Extract the (x, y) coordinate from the center of the cell holding the provided text.  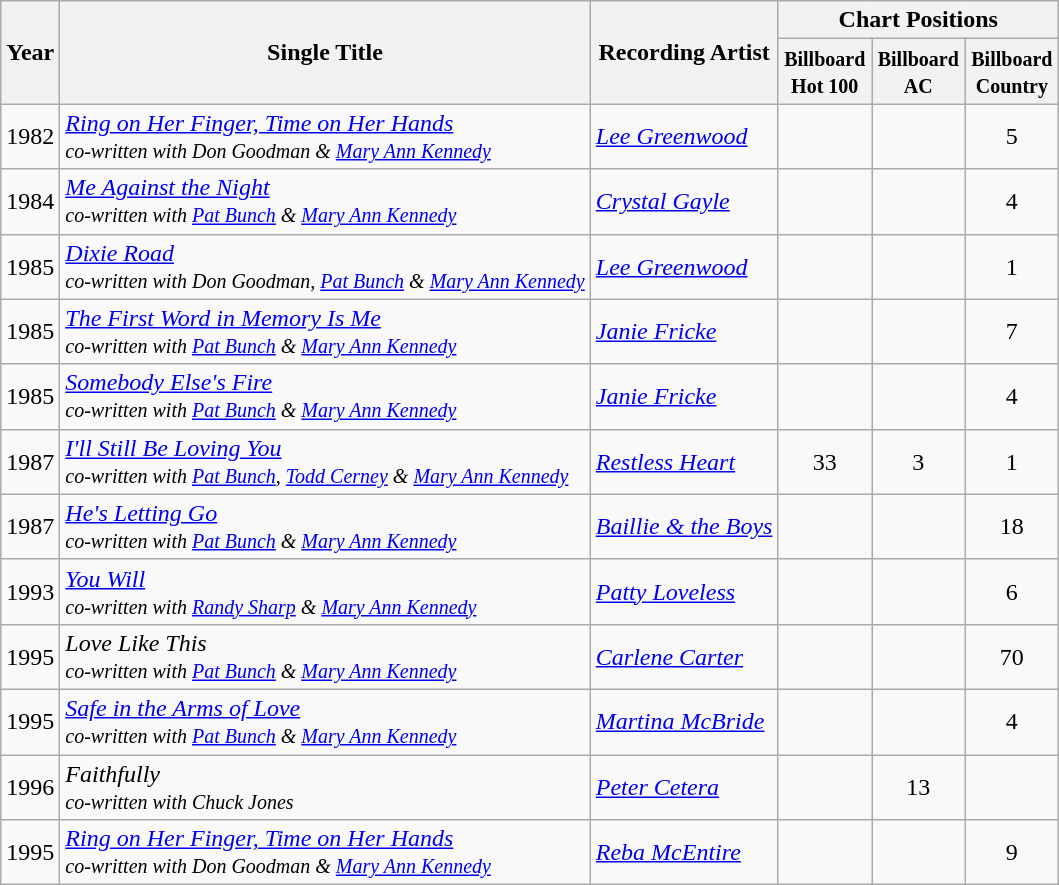
Crystal Gayle (684, 202)
13 (919, 786)
Billboard Hot 100 (825, 72)
Recording Artist (684, 52)
1993 (30, 592)
Safe in the Arms of Love co-written with Pat Bunch & Mary Ann Kennedy (325, 722)
Somebody Else's Fire co-written with Pat Bunch & Mary Ann Kennedy (325, 396)
6 (1012, 592)
Patty Loveless (684, 592)
Billboard Country (1012, 72)
Reba McEntire (684, 852)
Year (30, 52)
Restless Heart (684, 462)
Dixie Road co-written with Don Goodman, Pat Bunch & Mary Ann Kennedy (325, 266)
3 (919, 462)
Baillie & the Boys (684, 526)
Carlene Carter (684, 656)
Love Like This co-written with Pat Bunch & Mary Ann Kennedy (325, 656)
Peter Cetera (684, 786)
Billboard AC (919, 72)
18 (1012, 526)
1984 (30, 202)
The First Word in Memory Is Me co-written with Pat Bunch & Mary Ann Kennedy (325, 332)
7 (1012, 332)
5 (1012, 136)
I'll Still Be Loving You co-written with Pat Bunch, Todd Cerney & Mary Ann Kennedy (325, 462)
Single Title (325, 52)
You Will co-written with Randy Sharp & Mary Ann Kennedy (325, 592)
33 (825, 462)
9 (1012, 852)
70 (1012, 656)
1996 (30, 786)
Chart Positions (918, 20)
1982 (30, 136)
He's Letting Go co-written with Pat Bunch & Mary Ann Kennedy (325, 526)
Faithfully co-written with Chuck Jones (325, 786)
Martina McBride (684, 722)
Me Against the Night co-written with Pat Bunch & Mary Ann Kennedy (325, 202)
